Return the [X, Y] coordinate for the center point of the cell that contains the specified text.  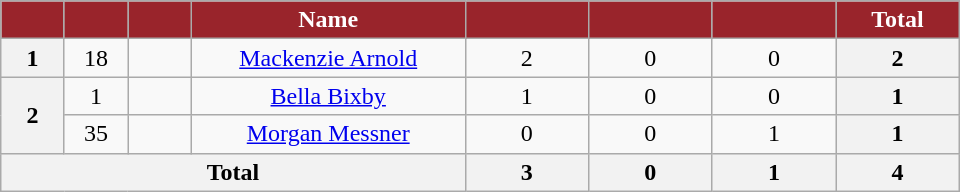
4 [898, 172]
18 [96, 58]
35 [96, 134]
Bella Bixby [328, 96]
3 [527, 172]
Name [328, 20]
Mackenzie Arnold [328, 58]
Morgan Messner [328, 134]
